Provide the (X, Y) coordinate of the cell's center where the given text is located.  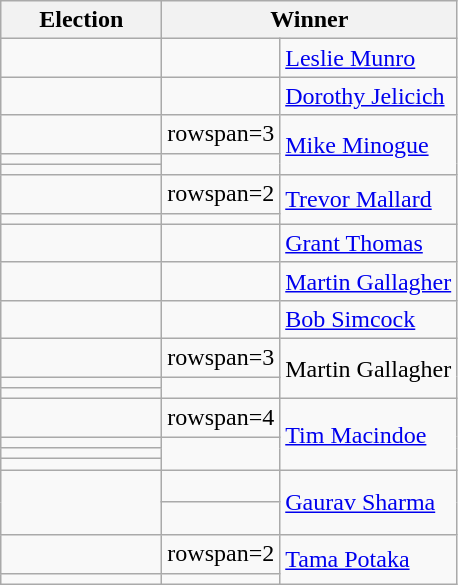
Leslie Munro (368, 58)
Dorothy Jelicich (368, 96)
Tama Potaka (368, 560)
Bob Simcock (368, 319)
Grant Thomas (368, 243)
Trevor Mallard (368, 200)
Winner (310, 20)
Gaurav Sharma (368, 502)
Election (82, 20)
rowspan=4 (221, 418)
Mike Minogue (368, 145)
Tim Macindoe (368, 434)
